Identify which cell holds the provided text, then report its [x, y] central coordinate. 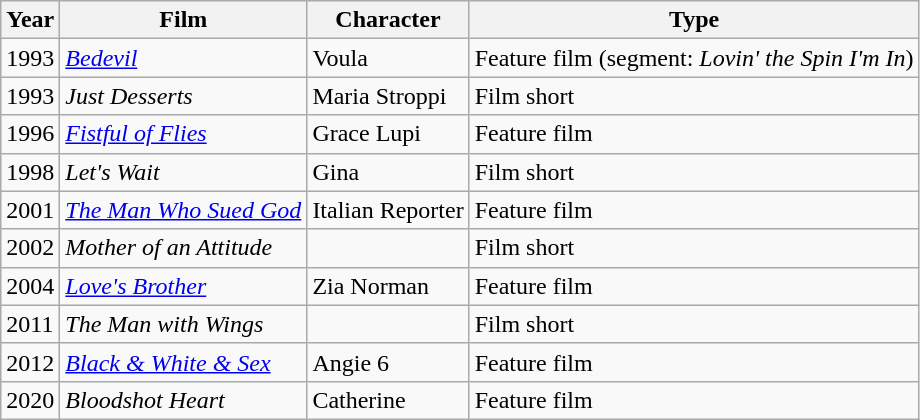
Film [184, 20]
Voula [388, 58]
Maria Stroppi [388, 96]
Zia Norman [388, 286]
Type [694, 20]
Bloodshot Heart [184, 400]
2012 [30, 362]
Catherine [388, 400]
1996 [30, 134]
2002 [30, 248]
The Man Who Sued God [184, 210]
Let's Wait [184, 172]
Angie 6 [388, 362]
Fistful of Flies [184, 134]
2020 [30, 400]
Love's Brother [184, 286]
Character [388, 20]
2011 [30, 324]
Feature film (segment: Lovin' the Spin I'm In) [694, 58]
2001 [30, 210]
Year [30, 20]
1998 [30, 172]
Italian Reporter [388, 210]
Mother of an Attitude [184, 248]
Just Desserts [184, 96]
Black & White & Sex [184, 362]
The Man with Wings [184, 324]
Grace Lupi [388, 134]
Bedevil [184, 58]
2004 [30, 286]
Gina [388, 172]
